Provide the [X, Y] coordinate of the cell's center where the given text is located.  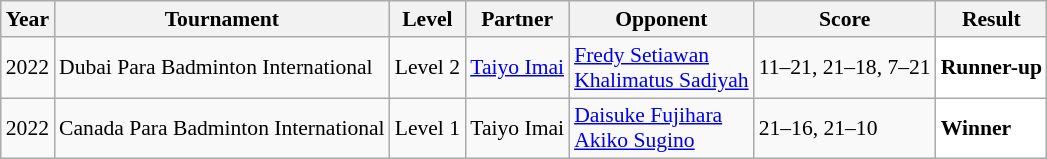
Score [845, 19]
Level 1 [428, 128]
Result [992, 19]
Dubai Para Badminton International [222, 68]
Fredy Setiawan Khalimatus Sadiyah [662, 68]
Partner [517, 19]
Canada Para Badminton International [222, 128]
11–21, 21–18, 7–21 [845, 68]
Opponent [662, 19]
21–16, 21–10 [845, 128]
Runner-up [992, 68]
Year [28, 19]
Level 2 [428, 68]
Level [428, 19]
Tournament [222, 19]
Winner [992, 128]
Daisuke Fujihara Akiko Sugino [662, 128]
